Determine the [X, Y] coordinate at the center of the cell enclosing the given text.  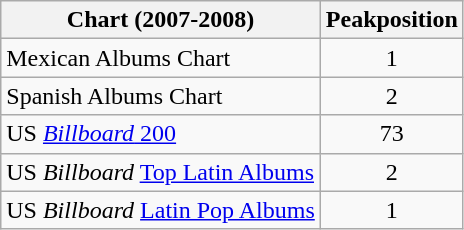
Spanish Albums Chart [161, 96]
Mexican Albums Chart [161, 58]
US Billboard 200 [161, 134]
US Billboard Top Latin Albums [161, 172]
Peakposition [392, 20]
Chart (2007-2008) [161, 20]
US Billboard Latin Pop Albums [161, 210]
73 [392, 134]
